Extract the (x, y) coordinate from the center of the cell holding the provided text.  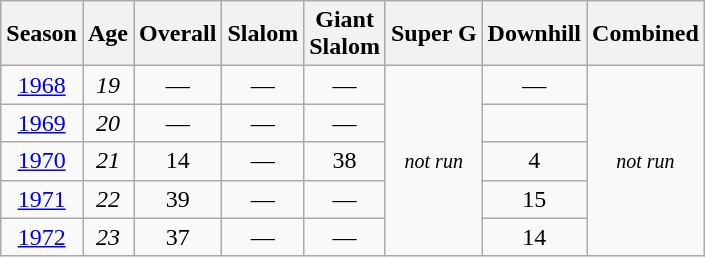
Slalom (263, 34)
19 (108, 85)
Combined (646, 34)
20 (108, 123)
1971 (42, 199)
Super G (434, 34)
38 (345, 161)
1969 (42, 123)
22 (108, 199)
39 (178, 199)
1972 (42, 237)
Season (42, 34)
4 (534, 161)
Age (108, 34)
Downhill (534, 34)
1970 (42, 161)
37 (178, 237)
GiantSlalom (345, 34)
15 (534, 199)
Overall (178, 34)
23 (108, 237)
21 (108, 161)
1968 (42, 85)
